Provide the [X, Y] coordinate of the cell's center where the given text is located.  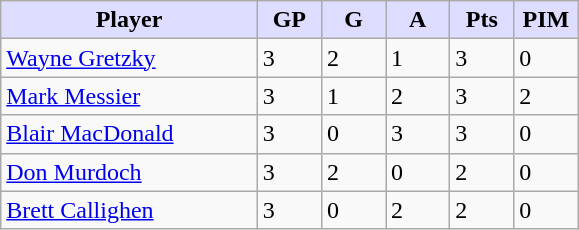
PIM [546, 20]
Mark Messier [130, 96]
Don Murdoch [130, 172]
Blair MacDonald [130, 134]
Player [130, 20]
A [418, 20]
Pts [482, 20]
GP [289, 20]
Wayne Gretzky [130, 58]
G [353, 20]
Brett Callighen [130, 210]
